Capture the cell that displays the provided text and extract its (X, Y) central coordinate. 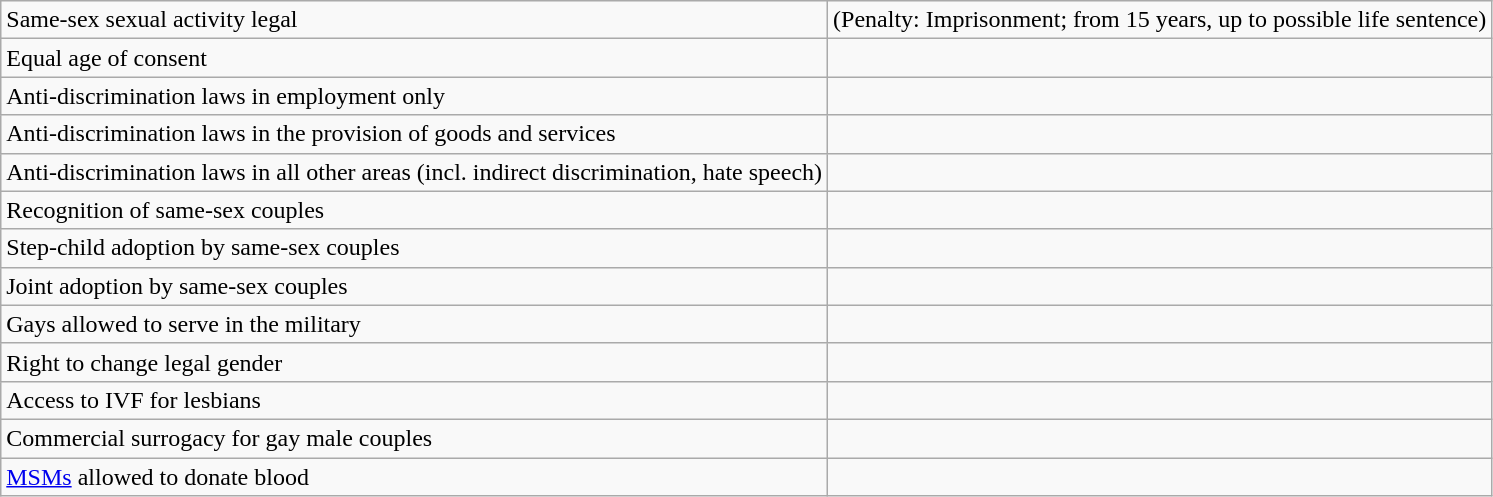
Commercial surrogacy for gay male couples (414, 438)
Gays allowed to serve in the military (414, 324)
Same-sex sexual activity legal (414, 20)
(Penalty: Imprisonment; from 15 years, up to possible life sentence) (1160, 20)
Joint adoption by same-sex couples (414, 286)
Access to IVF for lesbians (414, 400)
Right to change legal gender (414, 362)
Step-child adoption by same-sex couples (414, 248)
Anti-discrimination laws in all other areas (incl. indirect discrimination, hate speech) (414, 172)
MSMs allowed to donate blood (414, 477)
Anti-discrimination laws in the provision of goods and services (414, 134)
Anti-discrimination laws in employment only (414, 96)
Recognition of same-sex couples (414, 210)
Equal age of consent (414, 58)
